Search for the cell housing the specified text and yield its (x, y) center coordinate. 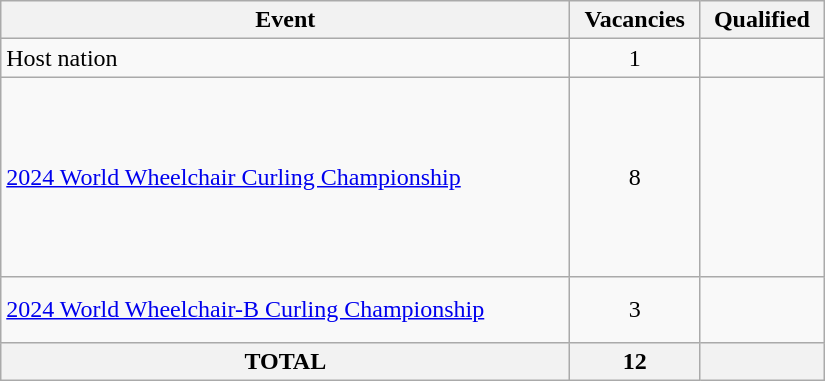
Host nation (286, 58)
Vacancies (635, 20)
2024 World Wheelchair Curling Championship (286, 177)
3 (635, 310)
2024 World Wheelchair-B Curling Championship (286, 310)
Event (286, 20)
12 (635, 361)
1 (635, 58)
8 (635, 177)
TOTAL (286, 361)
Qualified (762, 20)
